Pinpoint the cell where the given text exists, returning its (X, Y) midpoint coordinate. 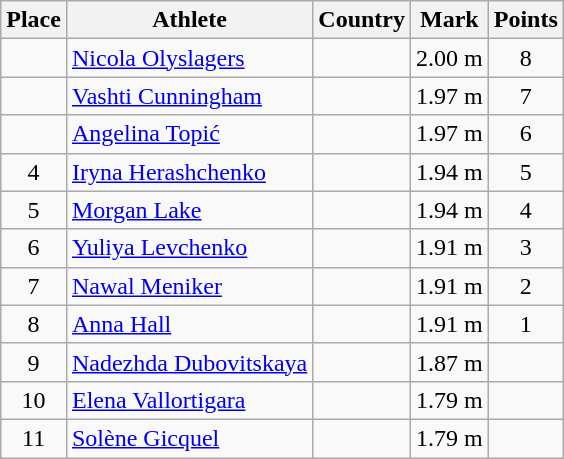
Country (362, 20)
Nicola Olyslagers (189, 58)
Solène Gicquel (189, 438)
9 (34, 362)
Elena Vallortigara (189, 400)
2.00 m (450, 58)
11 (34, 438)
Athlete (189, 20)
3 (526, 248)
Iryna Herashchenko (189, 172)
Anna Hall (189, 324)
Angelina Topić (189, 134)
1.87 m (450, 362)
Place (34, 20)
10 (34, 400)
Points (526, 20)
1 (526, 324)
Vashti Cunningham (189, 96)
Yuliya Levchenko (189, 248)
2 (526, 286)
Morgan Lake (189, 210)
Nadezhda Dubovitskaya (189, 362)
Nawal Meniker (189, 286)
Mark (450, 20)
